Locate the cell with the specified text and output its [X, Y] center coordinate. 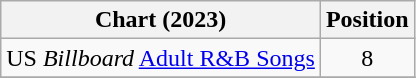
US Billboard Adult R&B Songs [161, 58]
Chart (2023) [161, 20]
Position [367, 20]
8 [367, 58]
